Return the [X, Y] coordinate for the center point of the cell that contains the specified text.  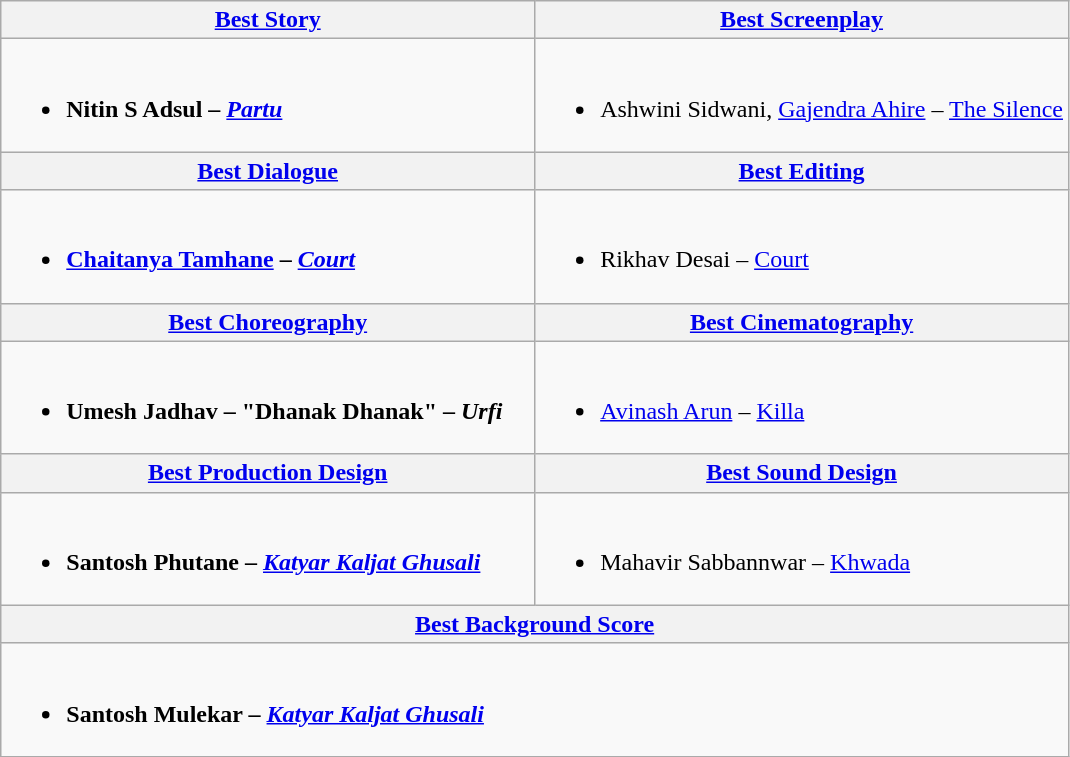
Best Sound Design [802, 473]
Santosh Mulekar – Katyar Kaljat Ghusali [535, 700]
Rikhav Desai – Court [802, 246]
Umesh Jadhav – "Dhanak Dhanak" – Urfi [268, 398]
Best Screenplay [802, 20]
Best Production Design [268, 473]
Avinash Arun – Killa [802, 398]
Best Background Score [535, 624]
Best Dialogue [268, 171]
Best Story [268, 20]
Ashwini Sidwani, Gajendra Ahire – The Silence [802, 96]
Santosh Phutane – Katyar Kaljat Ghusali [268, 548]
Mahavir Sabbannwar – Khwada [802, 548]
Nitin S Adsul – Partu [268, 96]
Best Choreography [268, 322]
Best Cinematography [802, 322]
Chaitanya Tamhane – Court [268, 246]
Best Editing [802, 171]
